Search for the cell housing the specified text and yield its [x, y] center coordinate. 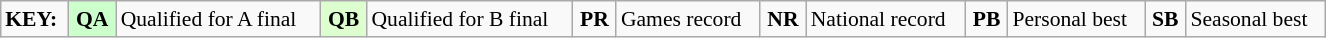
QB [344, 19]
PR [594, 19]
Games record [688, 19]
Personal best [1076, 19]
QA [92, 19]
Seasonal best [1255, 19]
NR [783, 19]
Qualified for B final [469, 19]
KEY: [34, 19]
SB [1165, 19]
PB [987, 19]
Qualified for A final [218, 19]
National record [886, 19]
